Locate the cell with the specified text and output its [X, Y] center coordinate. 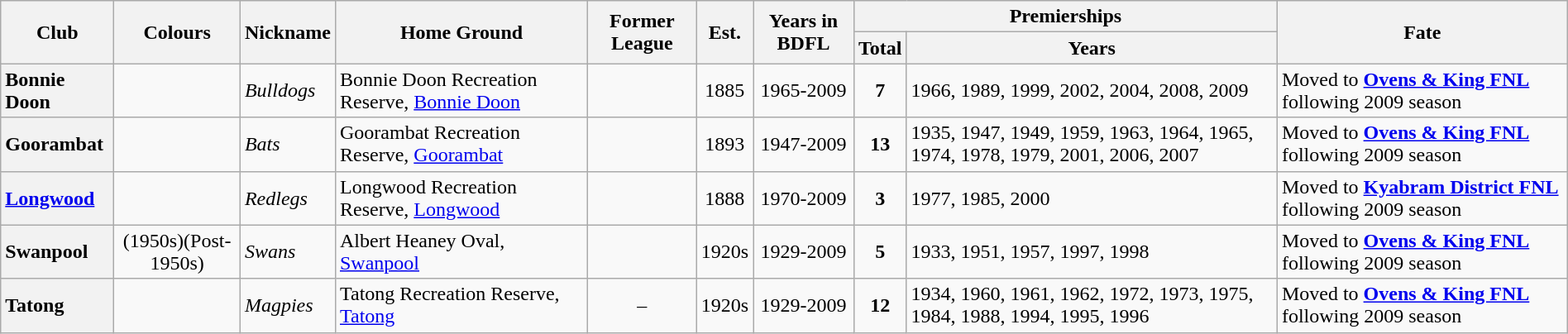
Bonnie Doon [58, 91]
1977, 1985, 2000 [1092, 198]
1934, 1960, 1961, 1962, 1972, 1973, 1975, 1984, 1988, 1994, 1995, 1996 [1092, 306]
1966, 1989, 1999, 2002, 2004, 2008, 2009 [1092, 91]
1888 [724, 198]
Swans [288, 251]
Longwood Recreation Reserve, Longwood [461, 198]
1947-2009 [804, 144]
Goorambat Recreation Reserve, Goorambat [461, 144]
1885 [724, 91]
Redlegs [288, 198]
Club [58, 32]
Longwood [58, 198]
1893 [724, 144]
3 [881, 198]
7 [881, 91]
(1950s)(Post-1950s) [177, 251]
Swanpool [58, 251]
Colours [177, 32]
Albert Heaney Oval, Swanpool [461, 251]
Bats [288, 144]
13 [881, 144]
1933, 1951, 1957, 1997, 1998 [1092, 251]
Est. [724, 32]
Tatong Recreation Reserve, Tatong [461, 306]
1970-2009 [804, 198]
Total [881, 48]
Fate [1422, 32]
Years in BDFL [804, 32]
Years [1092, 48]
Goorambat [58, 144]
Premierships [1066, 17]
Former League [643, 32]
Home Ground [461, 32]
Moved to Kyabram District FNL following 2009 season [1422, 198]
Tatong [58, 306]
Nickname [288, 32]
1935, 1947, 1949, 1959, 1963, 1964, 1965, 1974, 1978, 1979, 2001, 2006, 2007 [1092, 144]
12 [881, 306]
– [643, 306]
1965-2009 [804, 91]
Bonnie Doon Recreation Reserve, Bonnie Doon [461, 91]
Magpies [288, 306]
5 [881, 251]
Bulldogs [288, 91]
